Return the [x, y] coordinate for the center point of the cell that contains the specified text.  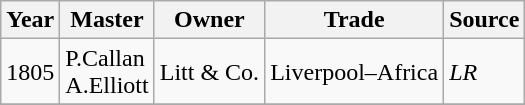
Owner [209, 20]
P.CallanA.Elliott [107, 72]
1805 [30, 72]
Master [107, 20]
Trade [354, 20]
Source [484, 20]
Liverpool–Africa [354, 72]
Year [30, 20]
Litt & Co. [209, 72]
LR [484, 72]
